Output the [x, y] coordinate of the center of the cell containing the given text.  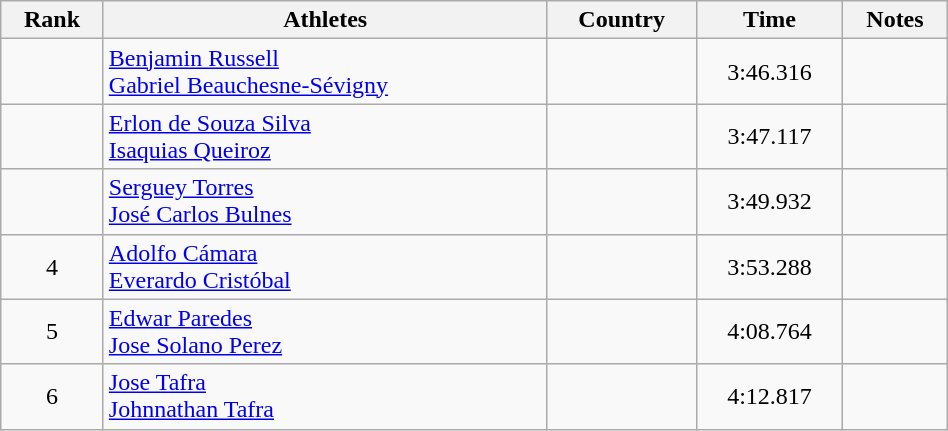
3:46.316 [769, 72]
Adolfo CámaraEverardo Cristóbal [325, 266]
Edwar ParedesJose Solano Perez [325, 332]
3:53.288 [769, 266]
4:12.817 [769, 396]
5 [52, 332]
Time [769, 20]
4:08.764 [769, 332]
Athletes [325, 20]
Country [622, 20]
3:49.932 [769, 202]
Benjamin RussellGabriel Beauchesne-Sévigny [325, 72]
Serguey TorresJosé Carlos Bulnes [325, 202]
Notes [896, 20]
4 [52, 266]
3:47.117 [769, 136]
Rank [52, 20]
Jose TafraJohnnathan Tafra [325, 396]
Erlon de Souza Silva Isaquias Queiroz [325, 136]
6 [52, 396]
